Determine the [X, Y] coordinate at the center of the cell enclosing the given text.  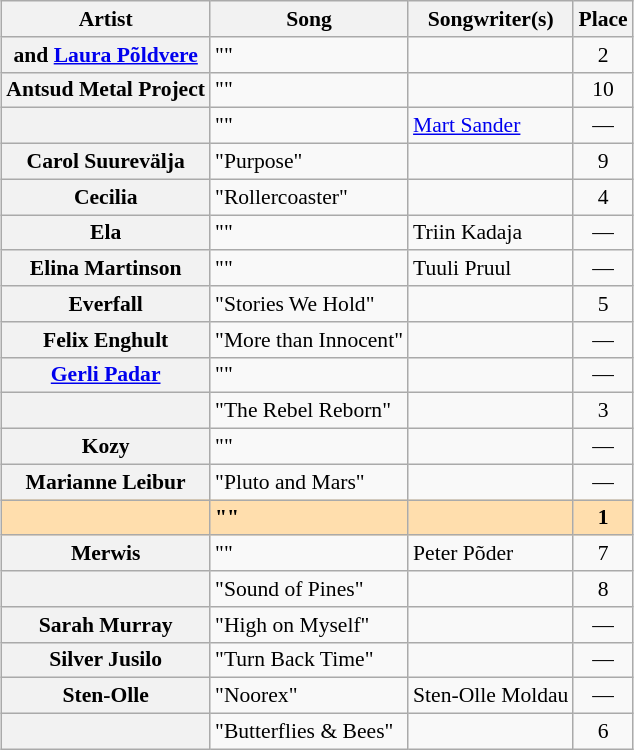
Ela [106, 233]
"Noorex" [309, 696]
9 [602, 162]
Antsud Metal Project [106, 90]
3 [602, 411]
6 [602, 732]
Sten-Olle Moldau [490, 696]
1 [602, 518]
Peter Põder [490, 554]
Carol Suurevälja [106, 162]
4 [602, 197]
Cecilia [106, 197]
Kozy [106, 447]
Songwriter(s) [490, 19]
Silver Jusilo [106, 660]
2 [602, 55]
Sarah Murray [106, 625]
Tuuli Pruul [490, 269]
Triin Kadaja [490, 233]
8 [602, 589]
Song [309, 19]
5 [602, 304]
Marianne Leibur [106, 482]
Sten-Olle [106, 696]
"Stories We Hold" [309, 304]
Elina Martinson [106, 269]
Artist [106, 19]
"Butterflies & Bees" [309, 732]
Mart Sander [490, 126]
Merwis [106, 554]
Gerli Padar [106, 375]
"Pluto and Mars" [309, 482]
and Laura Põldvere [106, 55]
Felix Enghult [106, 340]
Place [602, 19]
"More than Innocent" [309, 340]
"Purpose" [309, 162]
7 [602, 554]
"Rollercoaster" [309, 197]
"High on Myself" [309, 625]
"Turn Back Time" [309, 660]
10 [602, 90]
"The Rebel Reborn" [309, 411]
Everfall [106, 304]
"Sound of Pines" [309, 589]
